Identify which cell holds the provided text, then report its [X, Y] central coordinate. 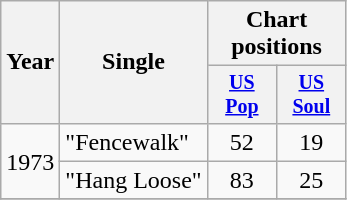
1973 [30, 161]
USSoul [312, 94]
25 [312, 180]
19 [312, 142]
83 [242, 180]
52 [242, 142]
Single [134, 62]
USPop [242, 94]
"Hang Loose" [134, 180]
Year [30, 62]
"Fencewalk" [134, 142]
Chart positions [276, 34]
